Extract the [X, Y] coordinate from the center of the cell holding the provided text.  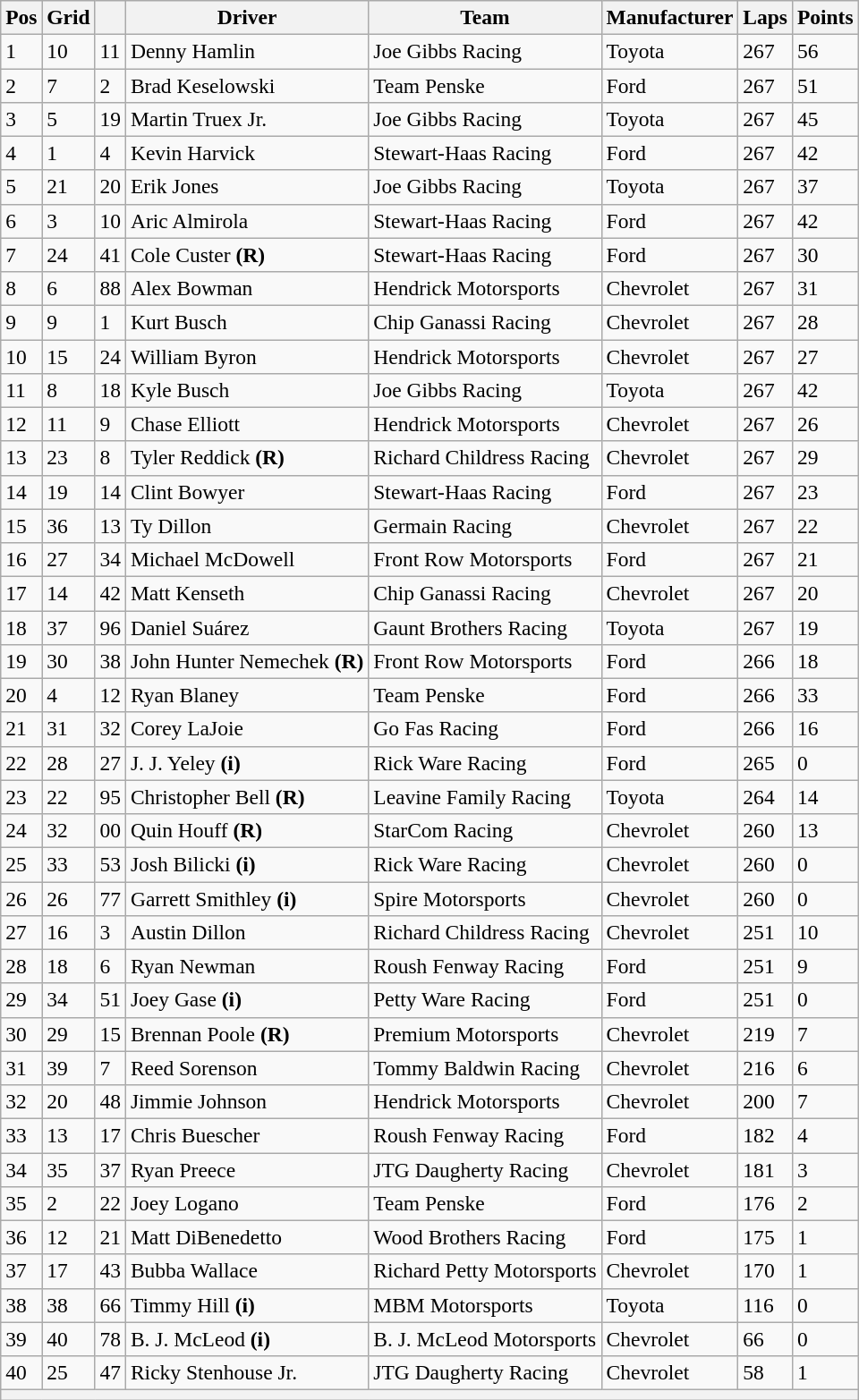
264 [766, 797]
Brennan Poole (R) [247, 1034]
Petty Ware Racing [485, 1000]
Tommy Baldwin Racing [485, 1068]
Corey LaJoie [247, 729]
Team [485, 17]
Josh Bilicki (i) [247, 864]
Christopher Bell (R) [247, 797]
Joey Gase (i) [247, 1000]
Spire Motorsports [485, 898]
Aric Almirola [247, 221]
45 [825, 119]
Joey Logano [247, 1203]
Chase Elliott [247, 424]
Points [825, 17]
95 [110, 797]
Matt DiBenedetto [247, 1237]
88 [110, 288]
Timmy Hill (i) [247, 1305]
47 [110, 1372]
Daniel Suárez [247, 627]
B. J. McLeod Motorsports [485, 1339]
Gaunt Brothers Racing [485, 627]
116 [766, 1305]
Clint Bowyer [247, 492]
Chris Buescher [247, 1135]
Austin Dillon [247, 932]
170 [766, 1271]
Martin Truex Jr. [247, 119]
StarCom Racing [485, 830]
182 [766, 1135]
John Hunter Nemechek (R) [247, 661]
Ty Dillon [247, 526]
Wood Brothers Racing [485, 1237]
Ryan Newman [247, 966]
Bubba Wallace [247, 1271]
41 [110, 255]
58 [766, 1372]
Michael McDowell [247, 559]
Cole Custer (R) [247, 255]
Ryan Preece [247, 1169]
96 [110, 627]
200 [766, 1101]
Grid [68, 17]
Denny Hamlin [247, 51]
J. J. Yeley (i) [247, 763]
Kevin Harvick [247, 153]
Kyle Busch [247, 390]
Driver [247, 17]
181 [766, 1169]
B. J. McLeod (i) [247, 1339]
Ricky Stenhouse Jr. [247, 1372]
Richard Petty Motorsports [485, 1271]
175 [766, 1237]
Go Fas Racing [485, 729]
53 [110, 864]
Ryan Blaney [247, 695]
77 [110, 898]
Tyler Reddick (R) [247, 458]
Brad Keselowski [247, 85]
Jimmie Johnson [247, 1101]
Premium Motorsports [485, 1034]
219 [766, 1034]
265 [766, 763]
Quin Houff (R) [247, 830]
176 [766, 1203]
Kurt Busch [247, 322]
Reed Sorenson [247, 1068]
00 [110, 830]
Laps [766, 17]
Erik Jones [247, 187]
56 [825, 51]
Garrett Smithley (i) [247, 898]
Germain Racing [485, 526]
Matt Kenseth [247, 593]
78 [110, 1339]
43 [110, 1271]
216 [766, 1068]
Alex Bowman [247, 288]
Pos [21, 17]
MBM Motorsports [485, 1305]
48 [110, 1101]
Leavine Family Racing [485, 797]
William Byron [247, 356]
Manufacturer [669, 17]
